Return the [X, Y] coordinate for the center point of the cell that contains the specified text.  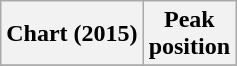
Chart (2015) [72, 34]
Peakposition [189, 34]
